Search for the cell housing the specified text and yield its (x, y) center coordinate. 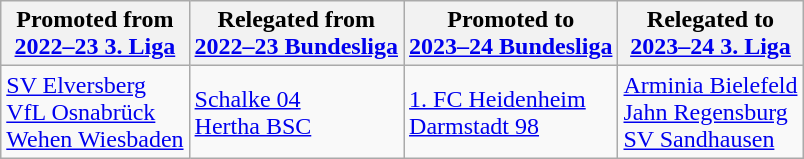
Relegated to2023–24 3. Liga (710, 34)
1. FC HeidenheimDarmstadt 98 (511, 112)
Promoted from2022–23 3. Liga (95, 34)
Promoted to2023–24 Bundesliga (511, 34)
Relegated from2022–23 Bundesliga (296, 34)
Arminia BielefeldJahn RegensburgSV Sandhausen (710, 112)
Schalke 04Hertha BSC (296, 112)
SV ElversbergVfL OsnabrückWehen Wiesbaden (95, 112)
